Output the [x, y] coordinate of the center of the cell containing the given text.  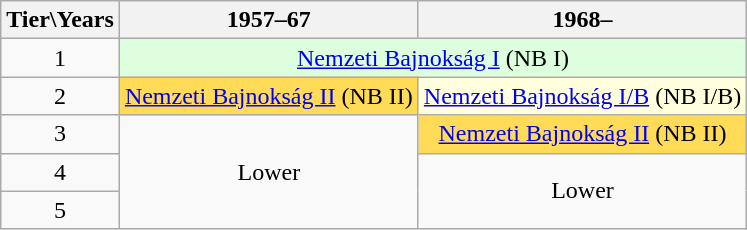
5 [60, 210]
Nemzeti Bajnokság I/B (NB I/B) [582, 96]
1 [60, 58]
1957–67 [268, 20]
Nemzeti Bajnokság I (NB I) [432, 58]
3 [60, 134]
4 [60, 172]
1968– [582, 20]
2 [60, 96]
Tier\Years [60, 20]
